Provide the (X, Y) coordinate of the cell's center where the given text is located.  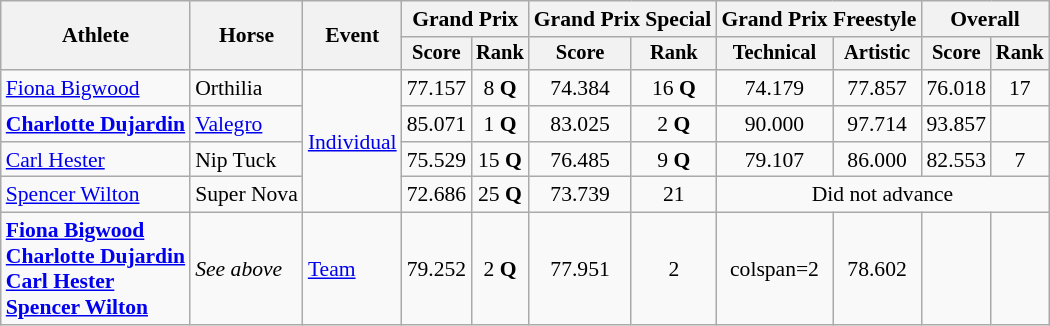
73.739 (580, 195)
Did not advance (882, 195)
15 Q (500, 160)
Grand Prix Freestyle (818, 19)
17 (1020, 88)
25 Q (500, 195)
85.071 (436, 124)
Technical (774, 54)
74.179 (774, 88)
2 (674, 269)
79.252 (436, 269)
Event (352, 36)
Team (352, 269)
90.000 (774, 124)
82.553 (956, 160)
79.107 (774, 160)
97.714 (878, 124)
Fiona BigwoodCharlotte DujardinCarl HesterSpencer Wilton (96, 269)
83.025 (580, 124)
Orthilia (246, 88)
Super Nova (246, 195)
Charlotte Dujardin (96, 124)
21 (674, 195)
77.951 (580, 269)
16 Q (674, 88)
8 Q (500, 88)
7 (1020, 160)
See above (246, 269)
Spencer Wilton (96, 195)
1 Q (500, 124)
Individual (352, 141)
77.857 (878, 88)
Grand Prix (466, 19)
75.529 (436, 160)
colspan=2 (774, 269)
Valegro (246, 124)
78.602 (878, 269)
Horse (246, 36)
Overall (986, 19)
Artistic (878, 54)
77.157 (436, 88)
76.485 (580, 160)
Carl Hester (96, 160)
9 Q (674, 160)
74.384 (580, 88)
Fiona Bigwood (96, 88)
Grand Prix Special (623, 19)
Nip Tuck (246, 160)
86.000 (878, 160)
72.686 (436, 195)
76.018 (956, 88)
93.857 (956, 124)
Athlete (96, 36)
